Provide the (X, Y) coordinate of the cell's center where the given text is located.  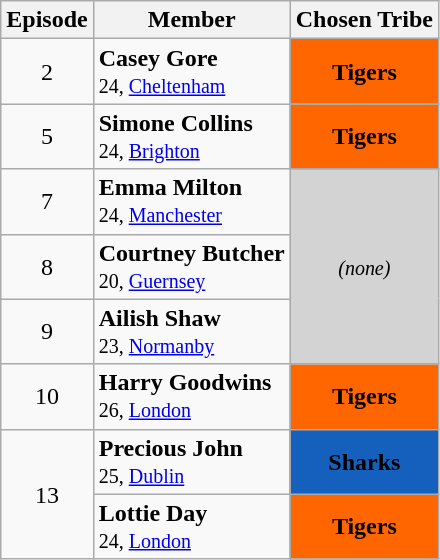
Ailish Shaw23, Normanby (192, 332)
Chosen Tribe (364, 20)
Lottie Day24, London (192, 526)
Member (192, 20)
Emma Milton24, Manchester (192, 202)
Precious John25, Dublin (192, 462)
7 (47, 202)
8 (47, 266)
10 (47, 396)
Harry Goodwins26, London (192, 396)
13 (47, 494)
(none) (364, 266)
Episode (47, 20)
Courtney Butcher20, Guernsey (192, 266)
Casey Gore24, Cheltenham (192, 72)
5 (47, 136)
2 (47, 72)
9 (47, 332)
Simone Collins24, Brighton (192, 136)
Sharks (364, 462)
